For the text-containing cell, return its midpoint in (X, Y) coordinate format. 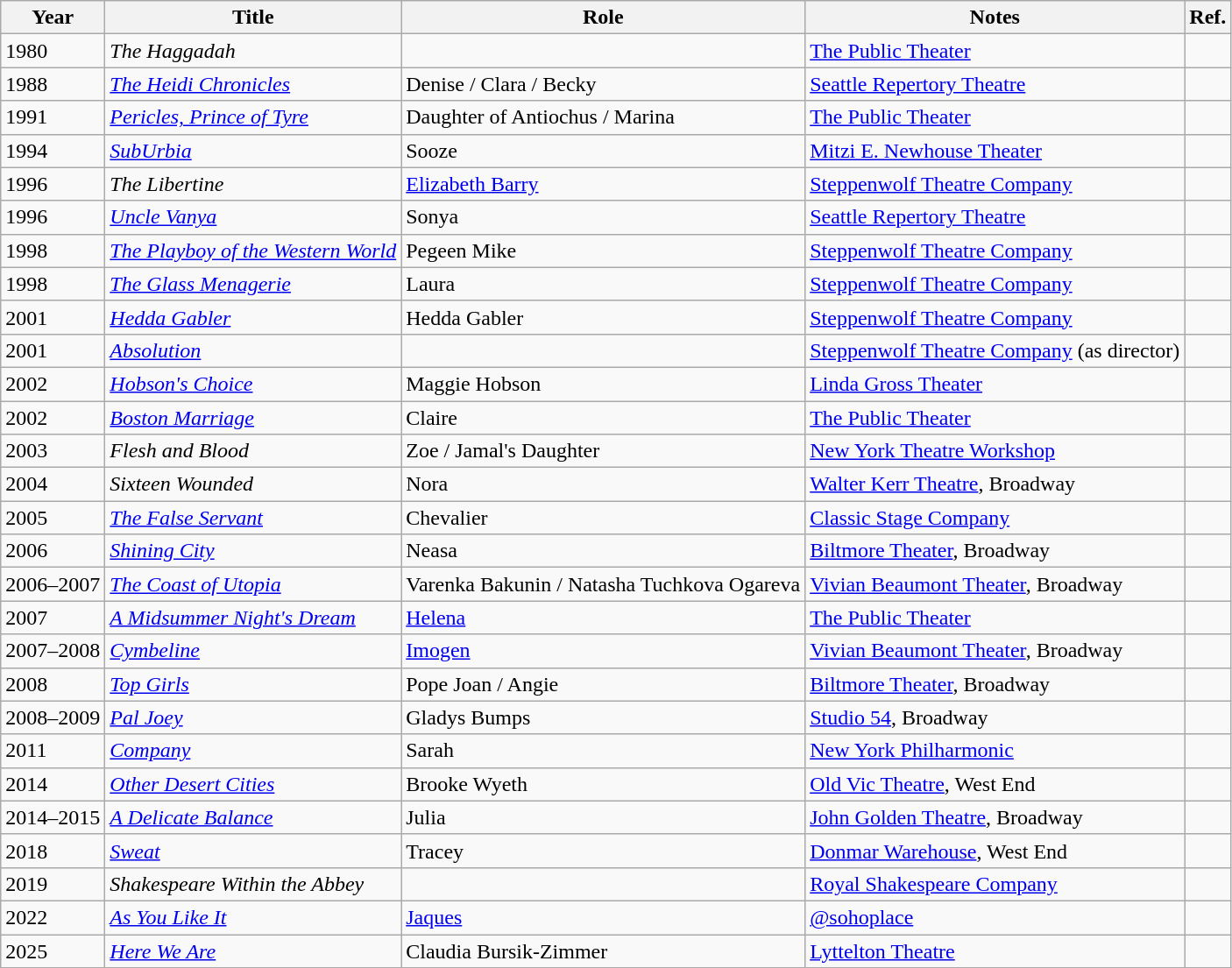
SubUrbia (253, 151)
Walter Kerr Theatre, Broadway (995, 484)
Brooke Wyeth (603, 784)
The False Servant (253, 518)
The Playboy of the Western World (253, 251)
Imogen (603, 651)
Absolution (253, 350)
Claudia Bursik-Zimmer (603, 950)
2018 (53, 851)
Notes (995, 18)
Role (603, 18)
1991 (53, 117)
The Libertine (253, 184)
Maggie Hobson (603, 384)
Pericles, Prince of Tyre (253, 117)
New York Philharmonic (995, 751)
Sweat (253, 851)
The Coast of Utopia (253, 584)
2007–2008 (53, 651)
2006–2007 (53, 584)
Studio 54, Broadway (995, 717)
Shining City (253, 551)
Linda Gross Theater (995, 384)
Pope Joan / Angie (603, 684)
Company (253, 751)
Flesh and Blood (253, 451)
2025 (53, 950)
Mitzi E. Newhouse Theater (995, 151)
Julia (603, 817)
2005 (53, 518)
Sarah (603, 751)
2019 (53, 884)
Hobson's Choice (253, 384)
The Glass Menagerie (253, 284)
Lyttelton Theatre (995, 950)
Ref. (1207, 18)
Classic Stage Company (995, 518)
Donmar Warehouse, West End (995, 851)
Claire (603, 418)
Other Desert Cities (253, 784)
Elizabeth Barry (603, 184)
@sohoplace (995, 917)
Zoe / Jamal's Daughter (603, 451)
Royal Shakespeare Company (995, 884)
Shakespeare Within the Abbey (253, 884)
1988 (53, 84)
2008–2009 (53, 717)
2008 (53, 684)
Old Vic Theatre, West End (995, 784)
Gladys Bumps (603, 717)
Year (53, 18)
Daughter of Antiochus / Marina (603, 117)
1980 (53, 51)
1994 (53, 151)
Nora (603, 484)
Tracey (603, 851)
John Golden Theatre, Broadway (995, 817)
Laura (603, 284)
Cymbeline (253, 651)
2003 (53, 451)
Sixteen Wounded (253, 484)
The Heidi Chronicles (253, 84)
Here We Are (253, 950)
Denise / Clara / Becky (603, 84)
A Delicate Balance (253, 817)
New York Theatre Workshop (995, 451)
Pal Joey (253, 717)
Chevalier (603, 518)
Pegeen Mike (603, 251)
Sooze (603, 151)
Title (253, 18)
2014 (53, 784)
A Midsummer Night's Dream (253, 618)
The Haggadah (253, 51)
2022 (53, 917)
Top Girls (253, 684)
Boston Marriage (253, 418)
As You Like It (253, 917)
2004 (53, 484)
Neasa (603, 551)
2007 (53, 618)
Varenka Bakunin / Natasha Tuchkova Ogareva (603, 584)
Uncle Vanya (253, 217)
2006 (53, 551)
Steppenwolf Theatre Company (as director) (995, 350)
2011 (53, 751)
2014–2015 (53, 817)
Sonya (603, 217)
Jaques (603, 917)
Helena (603, 618)
